Search for the cell housing the specified text and yield its (x, y) center coordinate. 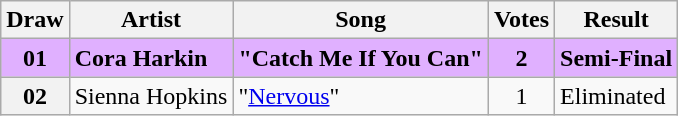
Result (616, 20)
1 (521, 96)
01 (35, 58)
Votes (521, 20)
Semi-Final (616, 58)
Draw (35, 20)
02 (35, 96)
"Catch Me If You Can" (360, 58)
Song (360, 20)
Eliminated (616, 96)
2 (521, 58)
Artist (151, 20)
Cora Harkin (151, 58)
Sienna Hopkins (151, 96)
"Nervous" (360, 96)
